Extract the [X, Y] coordinate from the center of the cell holding the provided text.  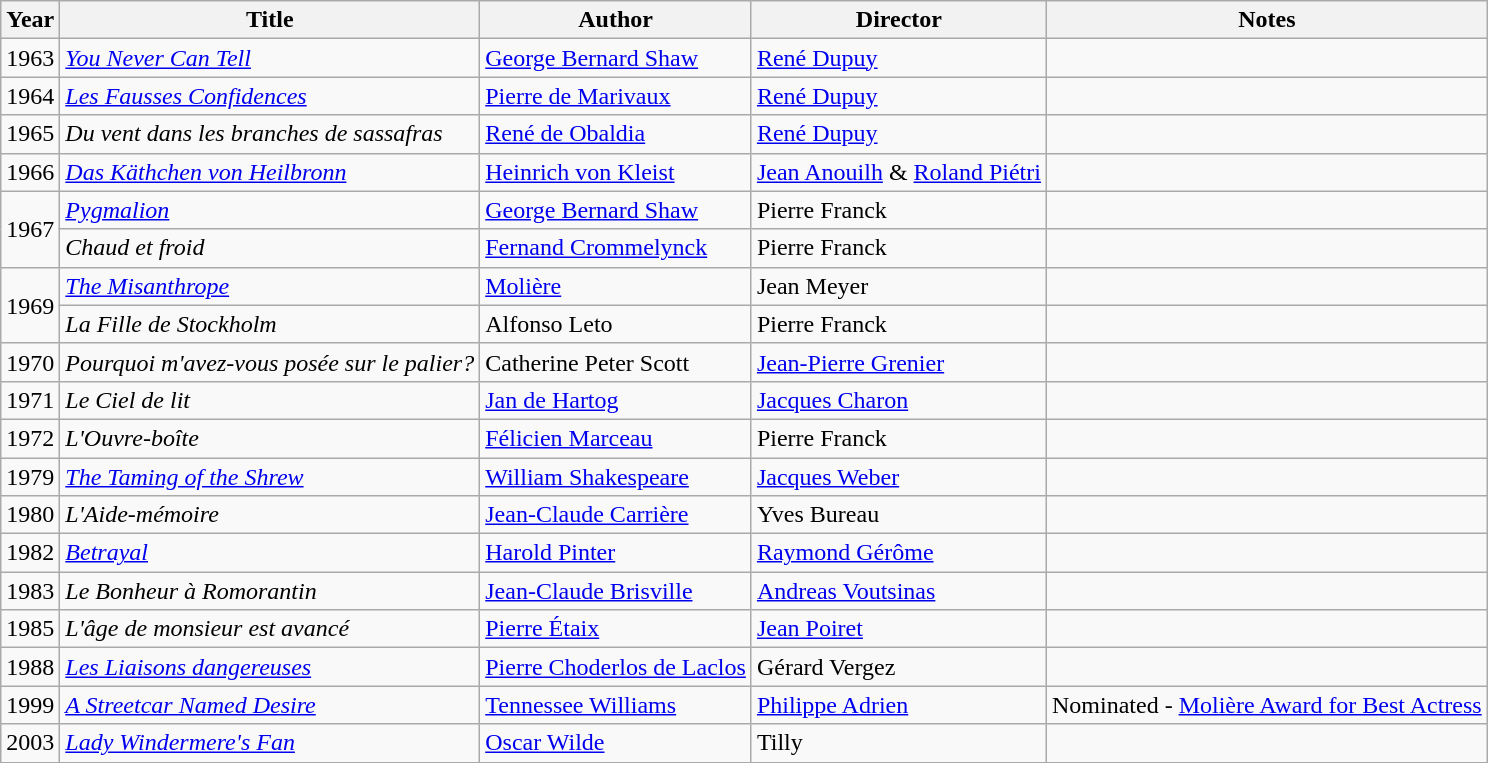
1988 [30, 667]
Pourquoi m'avez-vous posée sur le palier? [270, 362]
1964 [30, 96]
1967 [30, 229]
Le Ciel de lit [270, 400]
2003 [30, 743]
1970 [30, 362]
Lady Windermere's Fan [270, 743]
Raymond Gérôme [898, 553]
L'Aide-mémoire [270, 515]
Pygmalion [270, 210]
1966 [30, 172]
Nominated - Molière Award for Best Actress [1266, 705]
Chaud et froid [270, 248]
Catherine Peter Scott [616, 362]
Jean-Pierre Grenier [898, 362]
1980 [30, 515]
William Shakespeare [616, 477]
1985 [30, 629]
Year [30, 20]
1983 [30, 591]
Gérard Vergez [898, 667]
1969 [30, 305]
Du vent dans les branches de sassafras [270, 134]
Jacques Weber [898, 477]
Pierre Choderlos de Laclos [616, 667]
Tennessee Williams [616, 705]
1965 [30, 134]
A Streetcar Named Desire [270, 705]
1982 [30, 553]
1971 [30, 400]
Heinrich von Kleist [616, 172]
1999 [30, 705]
Les Liaisons dangereuses [270, 667]
Fernand Crommelynck [616, 248]
Pierre Étaix [616, 629]
The Misanthrope [270, 286]
Jean Poiret [898, 629]
Molière [616, 286]
Oscar Wilde [616, 743]
Jean Anouilh & Roland Piétri [898, 172]
La Fille de Stockholm [270, 324]
Author [616, 20]
1972 [30, 438]
Notes [1266, 20]
Director [898, 20]
Das Käthchen von Heilbronn [270, 172]
Le Bonheur à Romorantin [270, 591]
Harold Pinter [616, 553]
Félicien Marceau [616, 438]
Jan de Hartog [616, 400]
Pierre de Marivaux [616, 96]
Yves Bureau [898, 515]
1979 [30, 477]
1963 [30, 58]
Title [270, 20]
René de Obaldia [616, 134]
Betrayal [270, 553]
Jean-Claude Carrière [616, 515]
Jean-Claude Brisville [616, 591]
L'Ouvre-boîte [270, 438]
Andreas Voutsinas [898, 591]
The Taming of the Shrew [270, 477]
Philippe Adrien [898, 705]
Tilly [898, 743]
Jacques Charon [898, 400]
Les Fausses Confidences [270, 96]
Alfonso Leto [616, 324]
L'âge de monsieur est avancé [270, 629]
You Never Can Tell [270, 58]
Jean Meyer [898, 286]
